Scan for the cell matching the given text and deliver its [X, Y] coordinate at center. 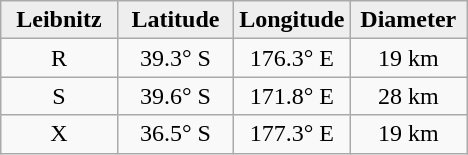
Leibnitz [59, 20]
S [59, 96]
Longitude [292, 20]
39.6° S [175, 96]
171.8° E [292, 96]
Diameter [408, 20]
28 km [408, 96]
X [59, 134]
177.3° E [292, 134]
176.3° E [292, 58]
Latitude [175, 20]
R [59, 58]
39.3° S [175, 58]
36.5° S [175, 134]
